Capture the cell that displays the provided text and extract its [X, Y] central coordinate. 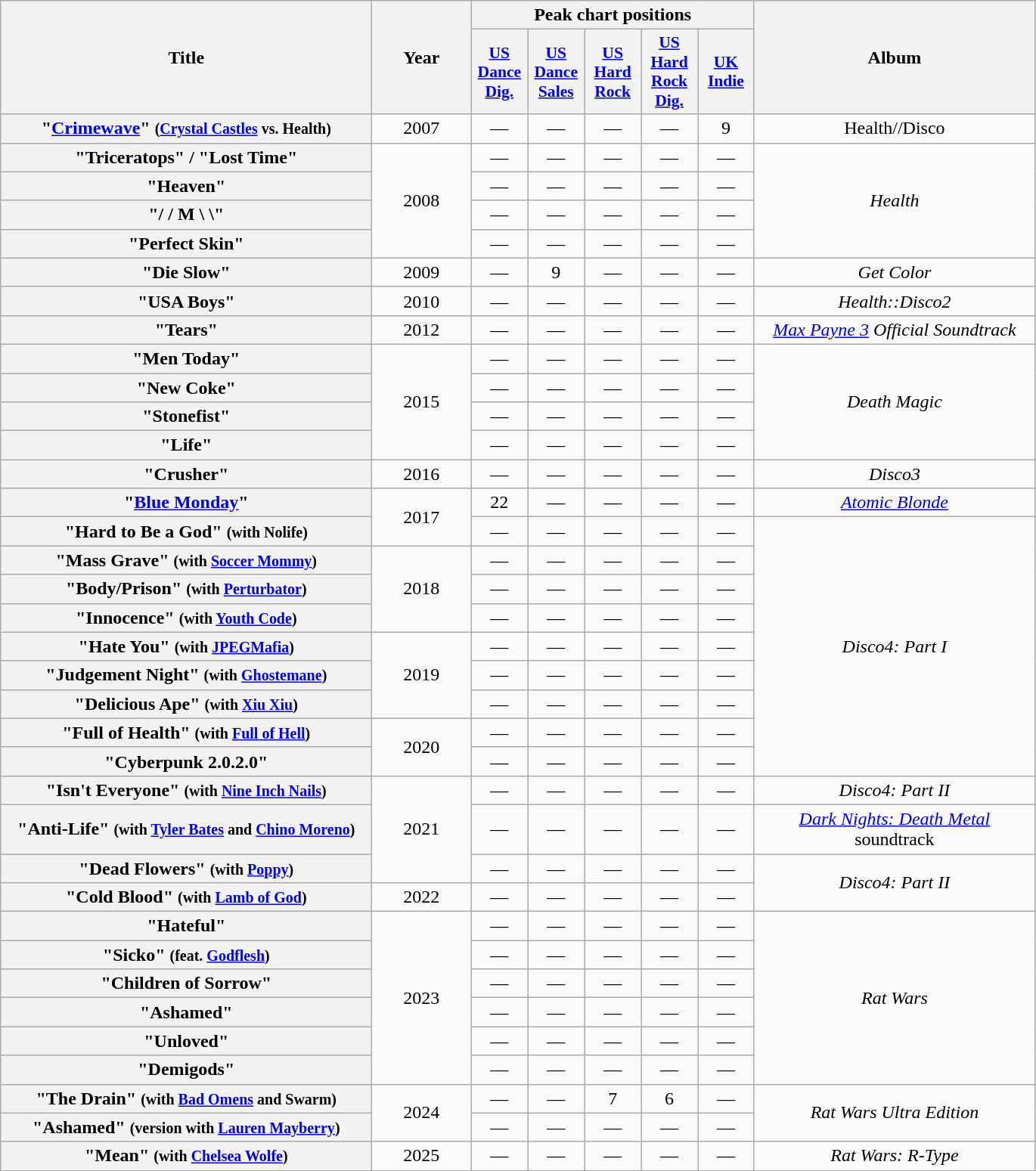
Get Color [894, 272]
2022 [422, 897]
"Triceratops" / "Lost Time" [186, 157]
"Die Slow" [186, 272]
USDanceSales [557, 72]
2007 [422, 129]
"Life" [186, 445]
"Crusher" [186, 474]
"Innocence" (with Youth Code) [186, 618]
22 [499, 503]
"Isn't Everyone" (with Nine Inch Nails) [186, 790]
"/ / M \ \" [186, 215]
UKIndie [726, 72]
"Full of Health" (with Full of Hell) [186, 733]
"Sicko" (feat. Godflesh) [186, 955]
Health//Disco [894, 129]
2023 [422, 998]
"USA Boys" [186, 301]
USHardRock [613, 72]
"Demigods" [186, 1070]
Album [894, 57]
7 [613, 1098]
"The Drain" (with Bad Omens and Swarm) [186, 1098]
"Tears" [186, 330]
Rat Wars: R-Type [894, 1156]
2012 [422, 330]
"Crimewave" (Crystal Castles vs. Health) [186, 129]
Disco4: Part I [894, 647]
"Hateful" [186, 926]
"New Coke" [186, 388]
"Ashamed" [186, 1012]
Dark Nights: Death Metal soundtrack [894, 829]
2021 [422, 829]
Title [186, 57]
Rat Wars Ultra Edition [894, 1113]
2016 [422, 474]
2009 [422, 272]
Health::Disco2 [894, 301]
2017 [422, 517]
"Body/Prison" (with Perturbator) [186, 589]
"Judgement Night" (with Ghostemane) [186, 675]
2015 [422, 401]
2020 [422, 747]
2025 [422, 1156]
"Ashamed" (version with Lauren Mayberry) [186, 1127]
"Heaven" [186, 186]
Atomic Blonde [894, 503]
"Anti-Life" (with Tyler Bates and Chino Moreno) [186, 829]
2010 [422, 301]
Rat Wars [894, 998]
USDanceDig. [499, 72]
"Unloved" [186, 1041]
"Stonefist" [186, 417]
Peak chart positions [613, 15]
Death Magic [894, 401]
"Cold Blood" (with Lamb of God) [186, 897]
"Men Today" [186, 358]
Year [422, 57]
2018 [422, 589]
2024 [422, 1113]
Health [894, 200]
"Blue Monday" [186, 503]
"Mean" (with Chelsea Wolfe) [186, 1156]
"Perfect Skin" [186, 243]
Max Payne 3 Official Soundtrack [894, 330]
"Hate You" (with JPEGMafia) [186, 646]
"Children of Sorrow" [186, 984]
"Dead Flowers" (with Poppy) [186, 869]
2019 [422, 675]
"Hard to Be a God" (with Nolife) [186, 531]
2008 [422, 200]
Disco3 [894, 474]
6 [670, 1098]
"Mass Grave" (with Soccer Mommy) [186, 560]
USHardRockDig. [670, 72]
"Delicious Ape" (with Xiu Xiu) [186, 704]
"Cyberpunk 2.0.2.0" [186, 761]
